Output the [x, y] coordinate of the center of the cell containing the given text.  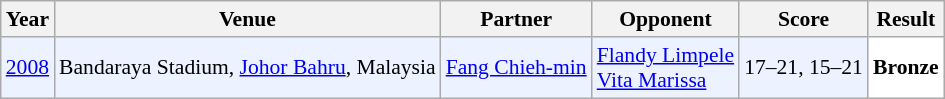
2008 [28, 68]
Flandy Limpele Vita Marissa [666, 68]
Partner [516, 19]
Score [804, 19]
Year [28, 19]
Opponent [666, 19]
Bandaraya Stadium, Johor Bahru, Malaysia [248, 68]
Bronze [906, 68]
17–21, 15–21 [804, 68]
Result [906, 19]
Venue [248, 19]
Fang Chieh-min [516, 68]
